Find where the given text appears and provide that cell's center as (x, y) coordinate. 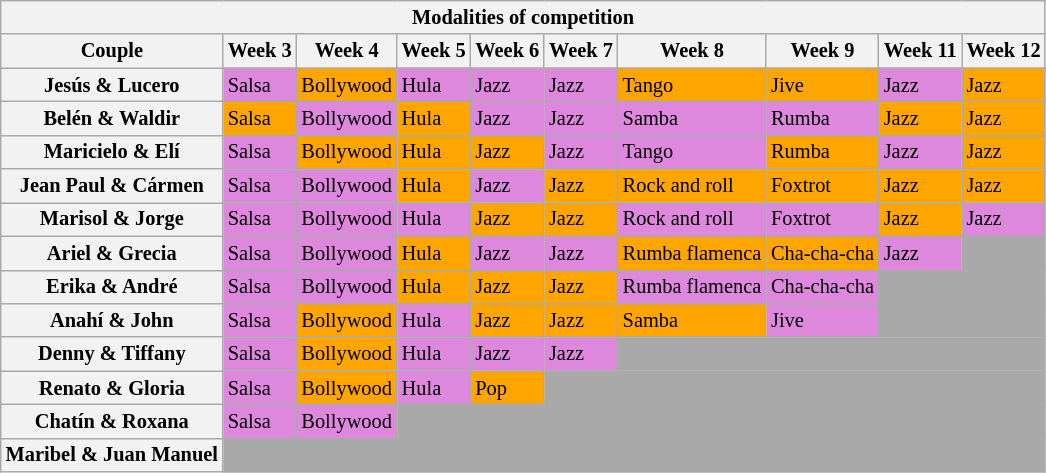
Week 8 (692, 51)
Modalities of competition (524, 17)
Couple (112, 51)
Belén & Waldir (112, 118)
Denny & Tiffany (112, 354)
Renato & Gloria (112, 388)
Week 11 (920, 51)
Week 7 (581, 51)
Ariel & Grecia (112, 253)
Week 5 (434, 51)
Maribel & Juan Manuel (112, 455)
Week 9 (822, 51)
Pop (507, 388)
Jesús & Lucero (112, 85)
Erika & André (112, 287)
Maricielo & Elí (112, 152)
Week 6 (507, 51)
Week 12 (1004, 51)
Marisol & Jorge (112, 219)
Jean Paul & Cármen (112, 186)
Week 4 (346, 51)
Anahí & John (112, 320)
Chatín & Roxana (112, 421)
Week 3 (260, 51)
